Identify which cell holds the provided text, then report its (x, y) central coordinate. 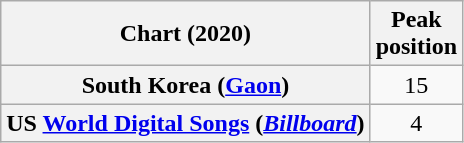
Peakposition (416, 34)
15 (416, 85)
South Korea (Gaon) (186, 85)
Chart (2020) (186, 34)
US World Digital Songs (Billboard) (186, 123)
4 (416, 123)
